Find where the given text appears and provide that cell's center as (X, Y) coordinate. 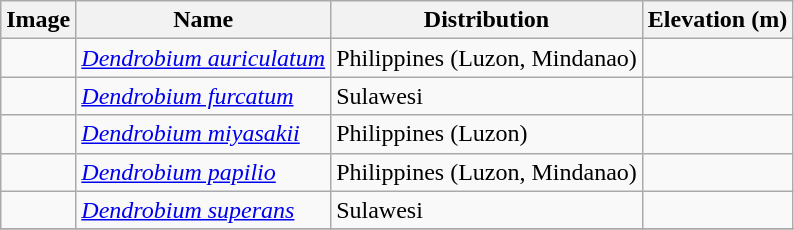
Name (204, 20)
Elevation (m) (717, 20)
Philippines (Luzon) (487, 134)
Dendrobium furcatum (204, 96)
Dendrobium superans (204, 210)
Image (38, 20)
Dendrobium miyasakii (204, 134)
Dendrobium auriculatum (204, 58)
Dendrobium papilio (204, 172)
Distribution (487, 20)
